Determine the (x, y) coordinate at the center of the cell enclosing the given text.  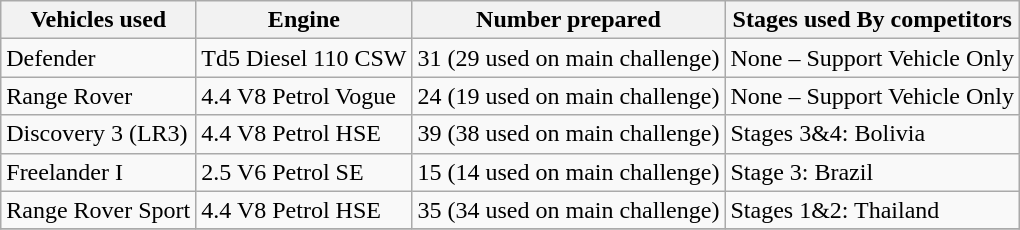
39 (38 used on main challenge) (568, 134)
Defender (98, 58)
4.4 V8 Petrol Vogue (304, 96)
Discovery 3 (LR3) (98, 134)
Td5 Diesel 110 CSW (304, 58)
Engine (304, 20)
Number prepared (568, 20)
2.5 V6 Petrol SE (304, 172)
Freelander I (98, 172)
Stages 3&4: Bolivia (872, 134)
15 (14 used on main challenge) (568, 172)
35 (34 used on main challenge) (568, 210)
Stages 1&2: Thailand (872, 210)
Stages used By competitors (872, 20)
Vehicles used (98, 20)
31 (29 used on main challenge) (568, 58)
24 (19 used on main challenge) (568, 96)
Range Rover Sport (98, 210)
Range Rover (98, 96)
Stage 3: Brazil (872, 172)
